Return the (X, Y) coordinate for the center point of the cell that contains the specified text.  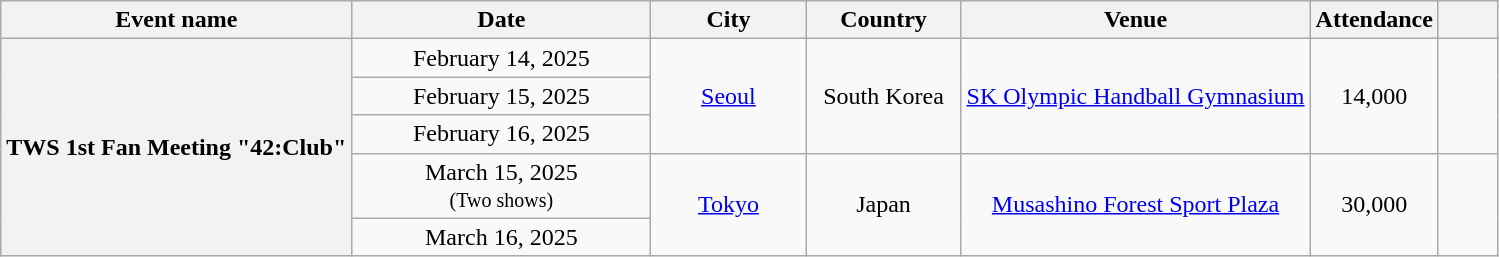
February 16, 2025 (502, 134)
Event name (176, 20)
14,000 (1374, 96)
SK Olympic Handball Gymnasium (1136, 96)
Date (502, 20)
Musashino Forest Sport Plaza (1136, 204)
Tokyo (728, 204)
TWS 1st Fan Meeting "42:Club" (176, 148)
March 16, 2025 (502, 237)
February 15, 2025 (502, 96)
South Korea (884, 96)
Attendance (1374, 20)
30,000 (1374, 204)
City (728, 20)
Venue (1136, 20)
Country (884, 20)
Japan (884, 204)
March 15, 2025(Two shows) (502, 186)
Seoul (728, 96)
February 14, 2025 (502, 58)
